For the text-containing cell, return its midpoint in (X, Y) coordinate format. 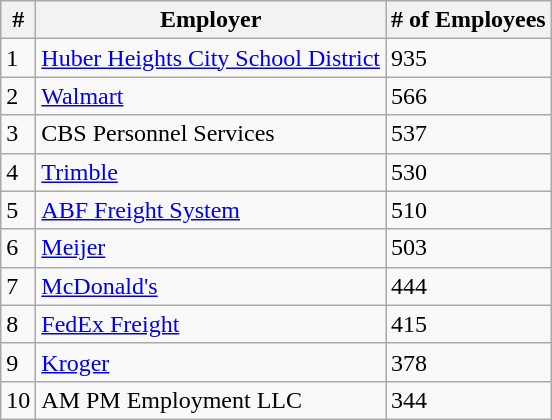
# (18, 20)
7 (18, 286)
Kroger (211, 362)
AM PM Employment LLC (211, 400)
3 (18, 134)
530 (469, 172)
FedEx Freight (211, 324)
Huber Heights City School District (211, 58)
# of Employees (469, 20)
415 (469, 324)
566 (469, 96)
8 (18, 324)
537 (469, 134)
5 (18, 210)
CBS Personnel Services (211, 134)
Trimble (211, 172)
503 (469, 248)
444 (469, 286)
378 (469, 362)
510 (469, 210)
ABF Freight System (211, 210)
2 (18, 96)
935 (469, 58)
McDonald's (211, 286)
344 (469, 400)
Meijer (211, 248)
1 (18, 58)
Employer (211, 20)
6 (18, 248)
Walmart (211, 96)
4 (18, 172)
10 (18, 400)
9 (18, 362)
